Scan for the cell matching the given text and deliver its (x, y) coordinate at center. 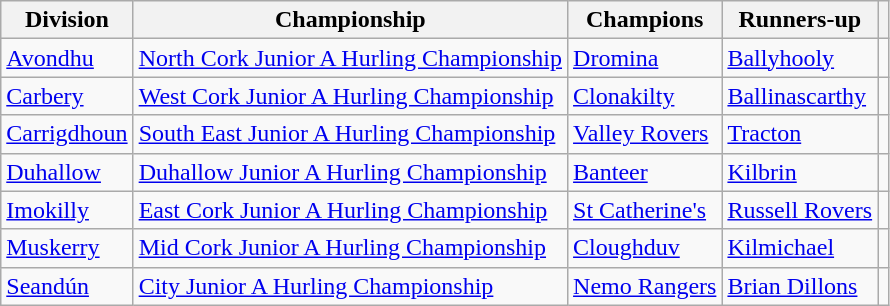
Brian Dillons (800, 286)
Dromina (645, 58)
Division (67, 20)
Muskerry (67, 248)
Avondhu (67, 58)
Ballyhooly (800, 58)
Carbery (67, 96)
Cloughduv (645, 248)
Imokilly (67, 210)
North Cork Junior A Hurling Championship (350, 58)
Champions (645, 20)
Banteer (645, 172)
Runners-up (800, 20)
Russell Rovers (800, 210)
East Cork Junior A Hurling Championship (350, 210)
West Cork Junior A Hurling Championship (350, 96)
Tracton (800, 134)
Nemo Rangers (645, 286)
South East Junior A Hurling Championship (350, 134)
Duhallow (67, 172)
St Catherine's (645, 210)
Carrigdhoun (67, 134)
Kilbrin (800, 172)
Seandún (67, 286)
Valley Rovers (645, 134)
Ballinascarthy (800, 96)
Championship (350, 20)
Kilmichael (800, 248)
Clonakilty (645, 96)
Mid Cork Junior A Hurling Championship (350, 248)
City Junior A Hurling Championship (350, 286)
Duhallow Junior A Hurling Championship (350, 172)
